Provide the [x, y] coordinate of the cell's center where the given text is located.  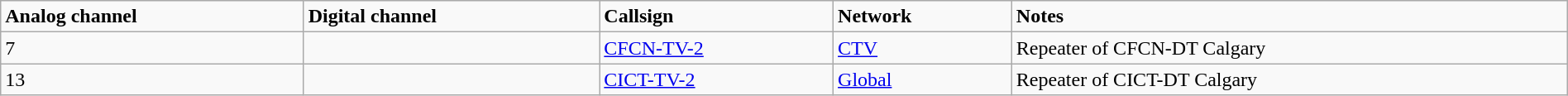
Network [923, 17]
Repeater of CFCN-DT Calgary [1289, 48]
13 [152, 79]
CFCN-TV-2 [716, 48]
Digital channel [452, 17]
Callsign [716, 17]
Notes [1289, 17]
CTV [923, 48]
7 [152, 48]
Analog channel [152, 17]
Repeater of CICT-DT Calgary [1289, 79]
Global [923, 79]
CICT-TV-2 [716, 79]
